Search for the cell housing the specified text and yield its [x, y] center coordinate. 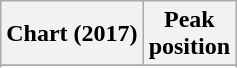
Chart (2017) [72, 34]
Peakposition [189, 34]
